Provide the [X, Y] coordinate of the cell's center where the given text is located.  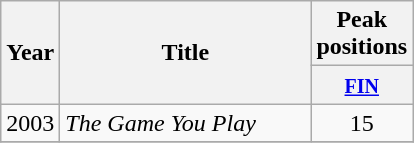
The Game You Play [186, 123]
Year [30, 52]
Title [186, 52]
FIN [362, 85]
15 [362, 123]
2003 [30, 123]
Peak positions [362, 34]
